Scan for the cell matching the given text and deliver its [X, Y] coordinate at center. 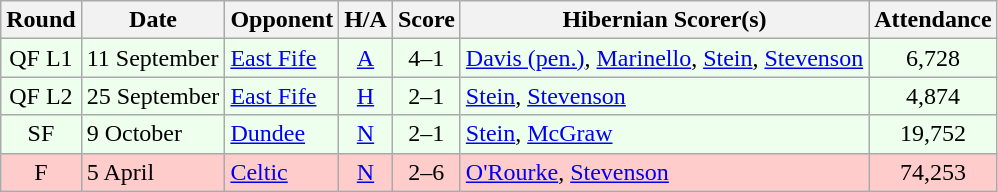
5 April [153, 172]
H [366, 96]
O'Rourke, Stevenson [664, 172]
Celtic [282, 172]
25 September [153, 96]
A [366, 58]
6,728 [933, 58]
Stein, Stevenson [664, 96]
Round [41, 20]
Hibernian Scorer(s) [664, 20]
Date [153, 20]
11 September [153, 58]
4,874 [933, 96]
Davis (pen.), Marinello, Stein, Stevenson [664, 58]
Dundee [282, 134]
74,253 [933, 172]
QF L2 [41, 96]
Attendance [933, 20]
H/A [366, 20]
Stein, McGraw [664, 134]
4–1 [426, 58]
2–6 [426, 172]
F [41, 172]
9 October [153, 134]
Opponent [282, 20]
SF [41, 134]
QF L1 [41, 58]
19,752 [933, 134]
Score [426, 20]
